Locate the cell with the specified text and output its [X, Y] center coordinate. 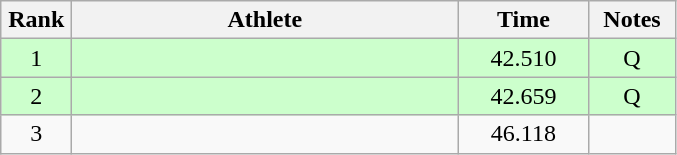
Time [524, 20]
Athlete [265, 20]
46.118 [524, 134]
1 [36, 58]
2 [36, 96]
3 [36, 134]
42.510 [524, 58]
Notes [632, 20]
Rank [36, 20]
42.659 [524, 96]
